Provide the (x, y) coordinate of the cell's center where the given text is located.  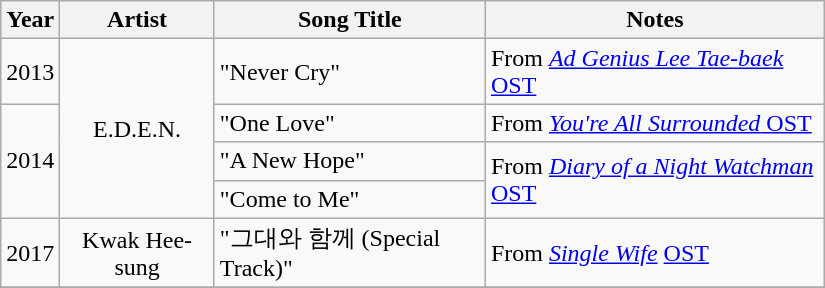
From Ad Genius Lee Tae-baek OST (654, 72)
2017 (30, 253)
"Come to Me" (350, 199)
2014 (30, 161)
E.D.E.N. (137, 128)
2013 (30, 72)
"Never Cry" (350, 72)
Notes (654, 20)
"A New Hope" (350, 161)
Artist (137, 20)
Kwak Hee-sung (137, 253)
From Single Wife OST (654, 253)
"One Love" (350, 123)
Song Title (350, 20)
Year (30, 20)
From Diary of a Night Watchman OST (654, 180)
From You're All Surrounded OST (654, 123)
"그대와 함께 (Special Track)" (350, 253)
